Locate the cell with the specified text and output its [x, y] center coordinate. 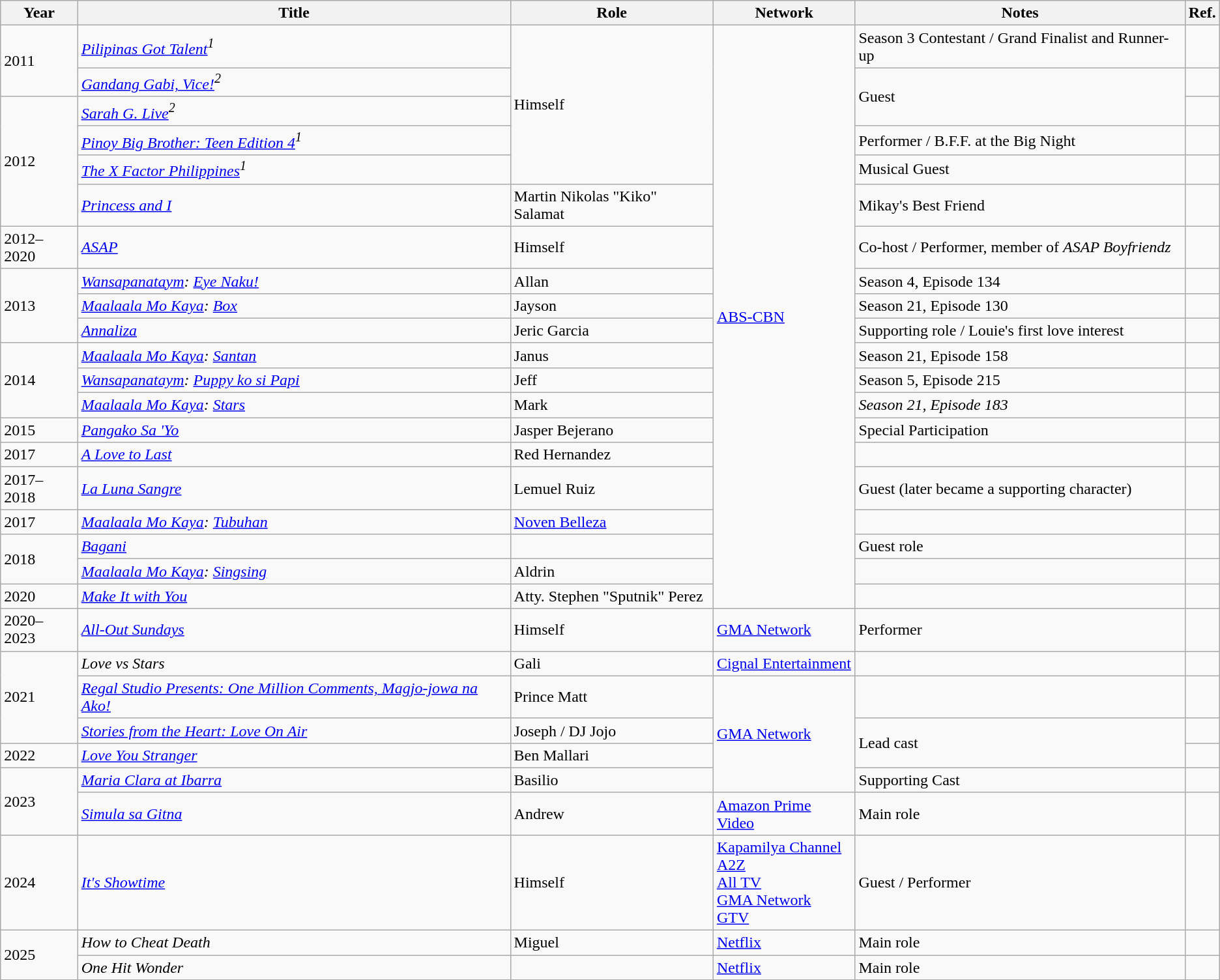
Wansapanataym: Puppy ko si Papi [294, 380]
2020–2023 [39, 629]
2015 [39, 430]
Network [784, 13]
Guest [1020, 96]
2020 [39, 596]
Season 3 Contestant / Grand Finalist and Runner-up [1020, 47]
Guest / Performer [1020, 882]
2014 [39, 380]
Season 21, Episode 183 [1020, 405]
Maalaala Mo Kaya: Singsing [294, 571]
Ben Mallari [611, 755]
How to Cheat Death [294, 943]
Miguel [611, 943]
Gandang Gabi, Vice!2 [294, 82]
Joseph / DJ Jojo [611, 730]
Mark [611, 405]
Princess and I [294, 205]
Sarah G. Live2 [294, 111]
ASAP [294, 248]
Maalaala Mo Kaya: Stars [294, 405]
Bagani [294, 547]
Lead cast [1020, 743]
2024 [39, 882]
2022 [39, 755]
2023 [39, 801]
Role [611, 13]
Jeric Garcia [611, 330]
Jeff [611, 380]
One Hit Wonder [294, 968]
Jayson [611, 306]
Regal Studio Presents: One Million Comments, Magjo-jowa na Ako! [294, 697]
Martin Nikolas "Kiko" Salamat [611, 205]
Co-host / Performer, member of ASAP Boyfriendz [1020, 248]
Pinoy Big Brother: Teen Edition 41 [294, 141]
Kapamilya ChannelA2ZAll TVGMA NetworkGTV [784, 882]
Atty. Stephen "Sputnik" Perez [611, 596]
Make It with You [294, 596]
Simula sa Gitna [294, 813]
A Love to Last [294, 455]
Lemuel Ruiz [611, 489]
Love vs Stars [294, 663]
Guest (later became a supporting character) [1020, 489]
Pilipinas Got Talent1 [294, 47]
Maalaala Mo Kaya: Santan [294, 355]
Love You Stranger [294, 755]
The X Factor Philippines1 [294, 169]
Prince Matt [611, 697]
Basilio [611, 780]
Season 4, Episode 134 [1020, 281]
Maalaala Mo Kaya: Tubuhan [294, 522]
All-Out Sundays [294, 629]
Aldrin [611, 571]
Wansapanataym: Eye Naku! [294, 281]
Red Hernandez [611, 455]
2021 [39, 697]
Special Participation [1020, 430]
Jasper Bejerano [611, 430]
2011 [39, 61]
Title [294, 13]
Gali [611, 663]
Stories from the Heart: Love On Air [294, 730]
Performer [1020, 629]
Annaliza [294, 330]
It's Showtime [294, 882]
Janus [611, 355]
Performer / B.F.F. at the Big Night [1020, 141]
Supporting role / Louie's first love interest [1020, 330]
Ref. [1202, 13]
Allan [611, 281]
2025 [39, 955]
Season 21, Episode 130 [1020, 306]
2012 [39, 162]
Mikay's Best Friend [1020, 205]
2017–2018 [39, 489]
Season 21, Episode 158 [1020, 355]
2018 [39, 559]
Supporting Cast [1020, 780]
Maria Clara at Ibarra [294, 780]
Pangako Sa 'Yo [294, 430]
La Luna Sangre [294, 489]
2013 [39, 306]
Andrew [611, 813]
2012–2020 [39, 248]
Cignal Entertainment [784, 663]
Musical Guest [1020, 169]
Amazon Prime Video [784, 813]
Maalaala Mo Kaya: Box [294, 306]
Season 5, Episode 215 [1020, 380]
Notes [1020, 13]
ABS-CBN [784, 317]
Year [39, 13]
Guest role [1020, 547]
Noven Belleza [611, 522]
